Capture the cell that displays the provided text and extract its [x, y] central coordinate. 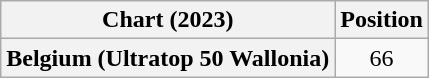
Position [382, 20]
66 [382, 58]
Belgium (Ultratop 50 Wallonia) [168, 58]
Chart (2023) [168, 20]
